Scan for the cell matching the given text and deliver its (X, Y) coordinate at center. 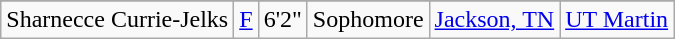
Sharnecce Currie-Jelks (118, 20)
UT Martin (617, 20)
F (246, 20)
Jackson, TN (494, 20)
Sophomore (368, 20)
6'2" (282, 20)
